Locate the cell with the specified text and output its [x, y] center coordinate. 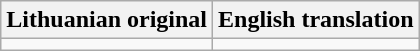
Lithuanian original [107, 20]
English translation [316, 20]
